Find where the given text appears and provide that cell's center as [x, y] coordinate. 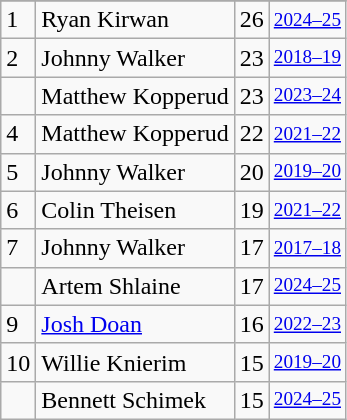
20 [252, 172]
2017–18 [307, 248]
26 [252, 20]
22 [252, 134]
5 [18, 172]
2018–19 [307, 58]
Bennett Schimek [135, 400]
Artem Shlaine [135, 286]
6 [18, 210]
2022–23 [307, 324]
9 [18, 324]
2023–24 [307, 96]
Willie Knierim [135, 362]
7 [18, 248]
Ryan Kirwan [135, 20]
4 [18, 134]
19 [252, 210]
1 [18, 20]
2 [18, 58]
10 [18, 362]
Josh Doan [135, 324]
16 [252, 324]
Colin Theisen [135, 210]
